Return [X, Y] of the center of cell containing provided text 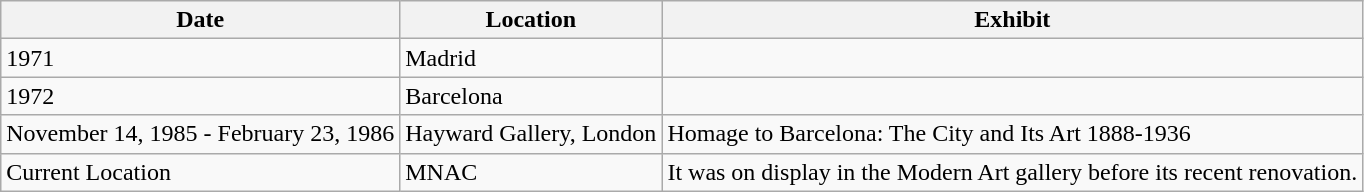
Exhibit [1012, 20]
Date [200, 20]
Madrid [531, 58]
November 14, 1985 - February 23, 1986 [200, 134]
Location [531, 20]
MNAC [531, 172]
Current Location [200, 172]
1972 [200, 96]
1971 [200, 58]
Hayward Gallery, London [531, 134]
Homage to Barcelona: The City and Its Art 1888-1936 [1012, 134]
Barcelona [531, 96]
It was on display in the Modern Art gallery before its recent renovation. [1012, 172]
